Identify which cell holds the provided text, then report its [X, Y] central coordinate. 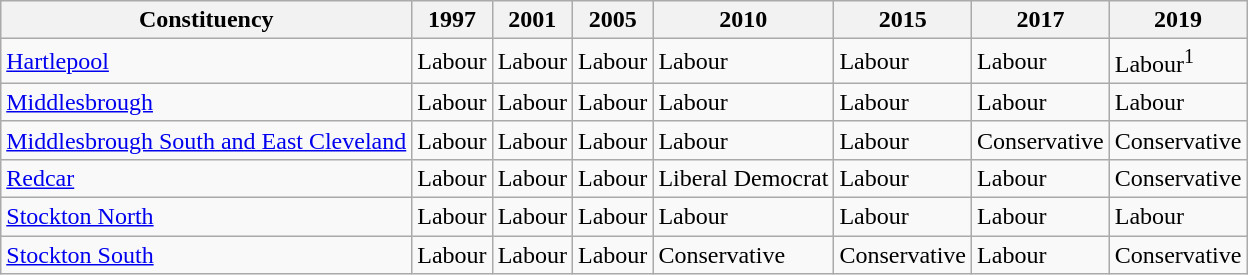
Stockton South [206, 255]
2010 [744, 20]
Hartlepool [206, 62]
Stockton North [206, 217]
2005 [613, 20]
2017 [1041, 20]
Middlesbrough South and East Cleveland [206, 140]
2019 [1178, 20]
Redcar [206, 178]
Labour1 [1178, 62]
1997 [452, 20]
Constituency [206, 20]
Liberal Democrat [744, 178]
2001 [532, 20]
Middlesbrough [206, 102]
2015 [903, 20]
